Locate the cell with the specified text and output its (x, y) center coordinate. 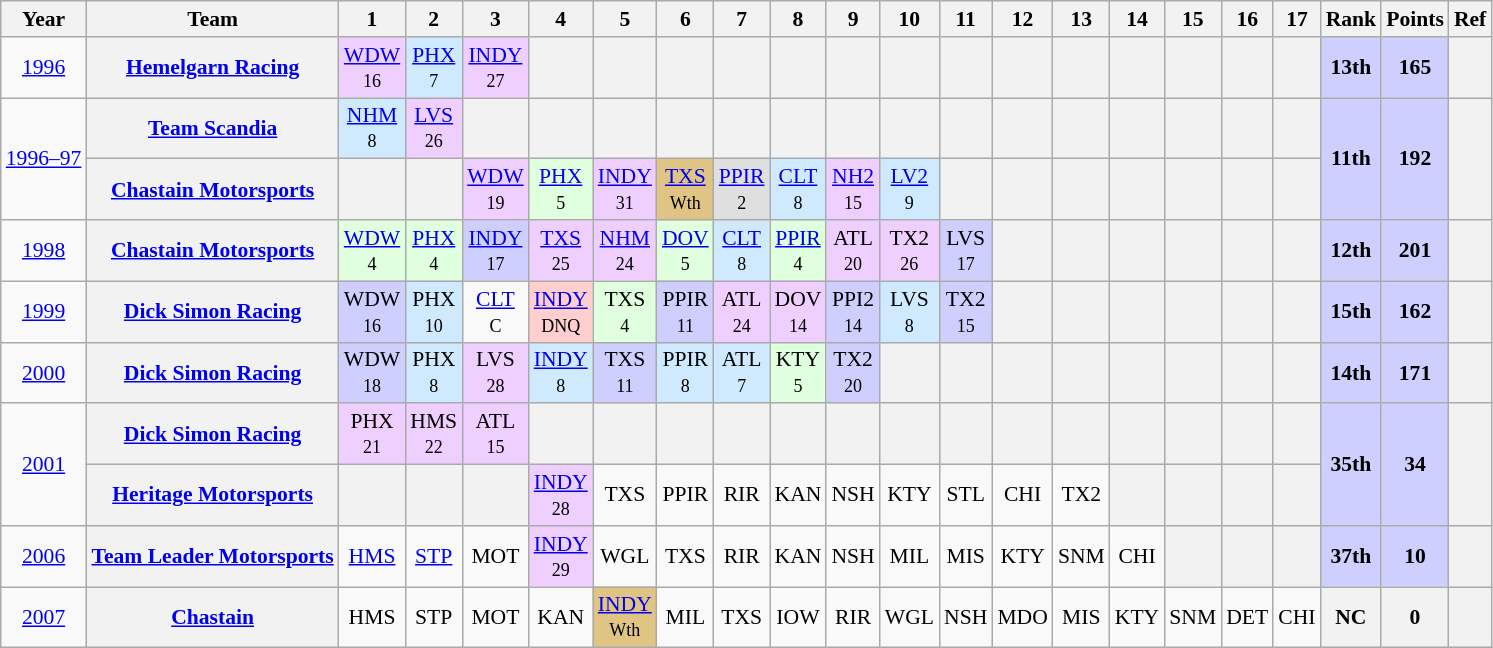
Team Scandia (212, 128)
ATL24 (742, 312)
35th (1352, 465)
Heritage Motorsports (212, 496)
2000 (44, 372)
Hemelgarn Racing (212, 68)
WDW18 (372, 372)
NHM24 (625, 250)
5 (625, 19)
165 (1415, 68)
0 (1415, 618)
1996 (44, 68)
INDYWth (625, 618)
ATL7 (742, 372)
TXS25 (561, 250)
PPIR2 (742, 190)
14 (1137, 19)
1998 (44, 250)
1996–97 (44, 159)
TXS11 (625, 372)
PPIR (686, 496)
WDW4 (372, 250)
Rank (1352, 19)
TXS4 (625, 312)
Team (212, 19)
PHX8 (434, 372)
STL (966, 496)
LVS17 (966, 250)
Ref (1470, 19)
INDY28 (561, 496)
KTY5 (798, 372)
37th (1352, 556)
INDY8 (561, 372)
NC (1352, 618)
7 (742, 19)
15 (1192, 19)
WDW19 (495, 190)
3 (495, 19)
Chastain (212, 618)
PHX7 (434, 68)
PHX5 (561, 190)
LVS28 (495, 372)
4 (561, 19)
9 (852, 19)
11th (1352, 159)
PHX4 (434, 250)
162 (1415, 312)
DOV5 (686, 250)
PHX21 (372, 434)
8 (798, 19)
15th (1352, 312)
IOW (798, 618)
12 (1022, 19)
34 (1415, 465)
ATL20 (852, 250)
INDY29 (561, 556)
TX2 (1082, 496)
2001 (44, 465)
6 (686, 19)
Year (44, 19)
NHM8 (372, 128)
PHX10 (434, 312)
Team Leader Motorsports (212, 556)
DET (1247, 618)
201 (1415, 250)
TX226 (910, 250)
192 (1415, 159)
13th (1352, 68)
TXSWth (686, 190)
CLTC (495, 312)
TX215 (966, 312)
NH215 (852, 190)
Points (1415, 19)
11 (966, 19)
2 (434, 19)
HMS22 (434, 434)
13 (1082, 19)
2007 (44, 618)
MDO (1022, 618)
INDYDNQ (561, 312)
INDY31 (625, 190)
14th (1352, 372)
PPIR4 (798, 250)
16 (1247, 19)
2006 (44, 556)
1999 (44, 312)
LV29 (910, 190)
1 (372, 19)
PPI214 (852, 312)
INDY17 (495, 250)
PPIR11 (686, 312)
12th (1352, 250)
DOV14 (798, 312)
LVS26 (434, 128)
TX220 (852, 372)
17 (1296, 19)
LVS8 (910, 312)
INDY27 (495, 68)
171 (1415, 372)
PPIR8 (686, 372)
ATL15 (495, 434)
